Identify which cell holds the provided text, then report its [x, y] central coordinate. 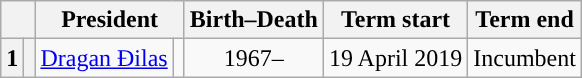
Term start [395, 20]
Incumbent [525, 58]
1967– [254, 58]
Dragan Đilas [104, 58]
President [110, 20]
Term end [525, 20]
19 April 2019 [395, 58]
Birth–Death [254, 20]
1 [12, 58]
